Detect which cell encompasses the target text, then output its [x, y] center coordinate. 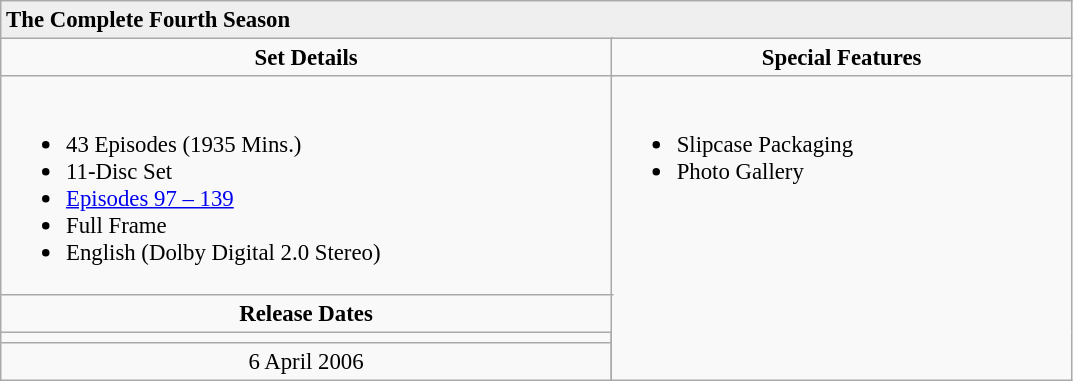
Release Dates [306, 313]
Set Details [306, 58]
6 April 2006 [306, 361]
Slipcase PackagingPhoto Gallery [842, 228]
43 Episodes (1935 Mins.)11-Disc SetEpisodes 97 – 139Full FrameEnglish (Dolby Digital 2.0 Stereo) [306, 185]
The Complete Fourth Season [536, 20]
Special Features [842, 58]
